Return (x, y) of the center of cell containing provided text 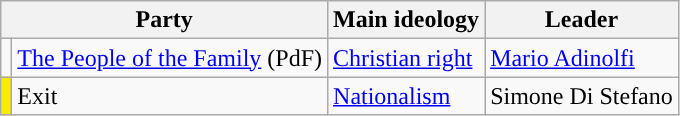
Leader (582, 20)
The People of the Family (PdF) (170, 58)
Exit (170, 96)
Simone Di Stefano (582, 96)
Main ideology (406, 20)
Party (164, 20)
Mario Adinolfi (582, 58)
Nationalism (406, 96)
Christian right (406, 58)
